Detect which cell encompasses the target text, then output its [X, Y] center coordinate. 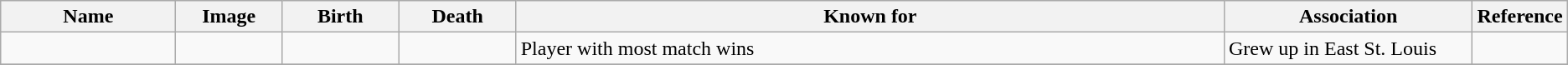
Known for [869, 17]
Reference [1519, 17]
Name [89, 17]
Grew up in East St. Louis [1348, 48]
Birth [340, 17]
Death [457, 17]
Player with most match wins [869, 48]
Association [1348, 17]
Image [230, 17]
